Scan for the cell matching the given text and deliver its [x, y] coordinate at center. 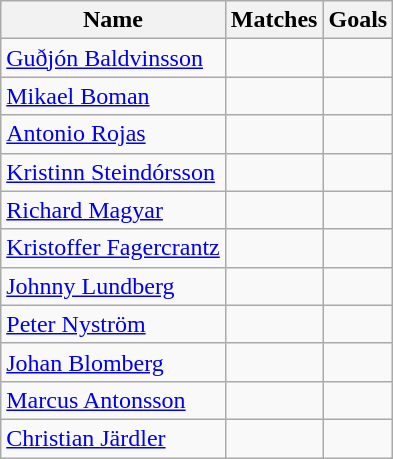
Marcus Antonsson [114, 400]
Guðjón Baldvinsson [114, 58]
Matches [274, 20]
Kristinn Steindórsson [114, 172]
Christian Järdler [114, 438]
Peter Nyström [114, 324]
Johnny Lundberg [114, 286]
Goals [358, 20]
Richard Magyar [114, 210]
Mikael Boman [114, 96]
Antonio Rojas [114, 134]
Name [114, 20]
Kristoffer Fagercrantz [114, 248]
Johan Blomberg [114, 362]
